For the text-containing cell, return its midpoint in (X, Y) coordinate format. 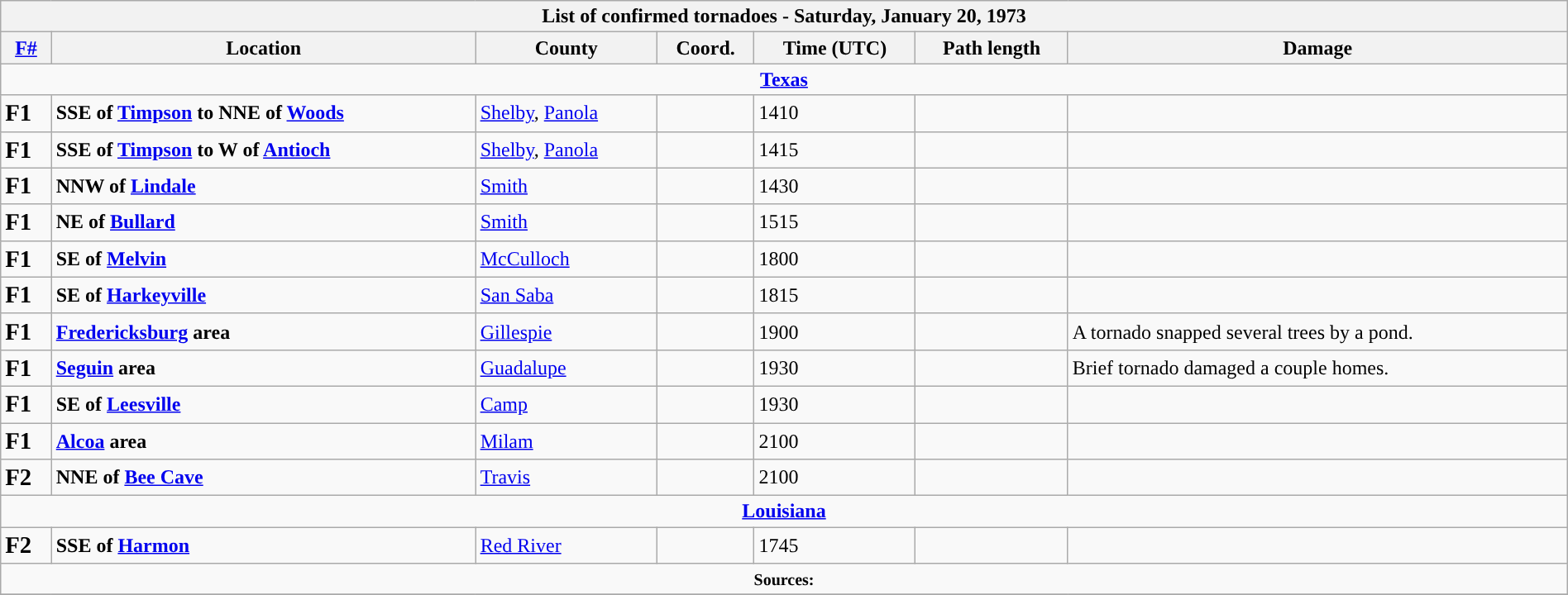
Brief tornado damaged a couple homes. (1317, 368)
1515 (835, 222)
Gillespie (566, 331)
NNE of Bee Cave (263, 478)
San Saba (566, 295)
1410 (835, 113)
1900 (835, 331)
Time (UTC) (835, 48)
1415 (835, 150)
Guadalupe (566, 368)
1800 (835, 259)
1815 (835, 295)
A tornado snapped several trees by a pond. (1317, 331)
List of confirmed tornadoes - Saturday, January 20, 1973 (784, 17)
Travis (566, 478)
SSE of Timpson to NNE of Woods (263, 113)
F# (26, 48)
County (566, 48)
1430 (835, 186)
Fredericksburg area (263, 331)
Damage (1317, 48)
Location (263, 48)
SE of Harkeyville (263, 295)
SE of Leesville (263, 404)
1745 (835, 545)
Coord. (705, 48)
NNW of Lindale (263, 186)
SE of Melvin (263, 259)
SSE of Timpson to W of Antioch (263, 150)
Camp (566, 404)
Seguin area (263, 368)
McCulloch (566, 259)
Louisiana (784, 512)
Texas (784, 79)
Red River (566, 545)
Sources: (784, 579)
Milam (566, 441)
Alcoa area (263, 441)
Path length (992, 48)
NE of Bullard (263, 222)
SSE of Harmon (263, 545)
